Capture the cell that displays the provided text and extract its [x, y] central coordinate. 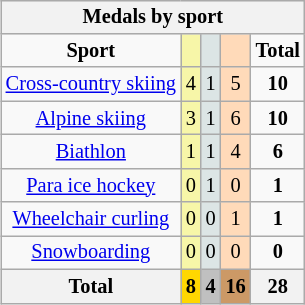
Medals by sport [153, 17]
Wheelchair curling [91, 219]
3 [191, 118]
Para ice hockey [91, 185]
28 [278, 286]
Biathlon [91, 152]
5 [236, 84]
16 [236, 286]
Cross-country skiing [91, 84]
Snowboarding [91, 253]
Sport [91, 51]
8 [191, 286]
Alpine skiing [91, 118]
